Capture the cell that displays the provided text and extract its [x, y] central coordinate. 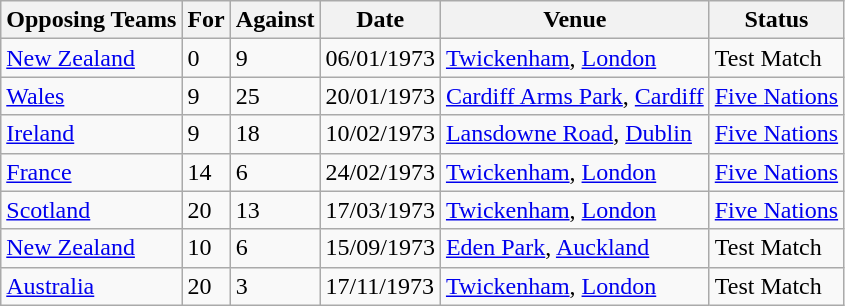
10/02/1973 [380, 134]
Cardiff Arms Park, Cardiff [574, 96]
17/11/1973 [380, 286]
17/03/1973 [380, 210]
3 [275, 286]
Status [776, 20]
Wales [92, 96]
Ireland [92, 134]
Against [275, 20]
Venue [574, 20]
13 [275, 210]
Lansdowne Road, Dublin [574, 134]
0 [206, 58]
20/01/1973 [380, 96]
Scotland [92, 210]
06/01/1973 [380, 58]
18 [275, 134]
24/02/1973 [380, 172]
Australia [92, 286]
France [92, 172]
Date [380, 20]
Eden Park, Auckland [574, 248]
Opposing Teams [92, 20]
15/09/1973 [380, 248]
14 [206, 172]
10 [206, 248]
For [206, 20]
25 [275, 96]
